Capture the cell that displays the provided text and extract its (X, Y) central coordinate. 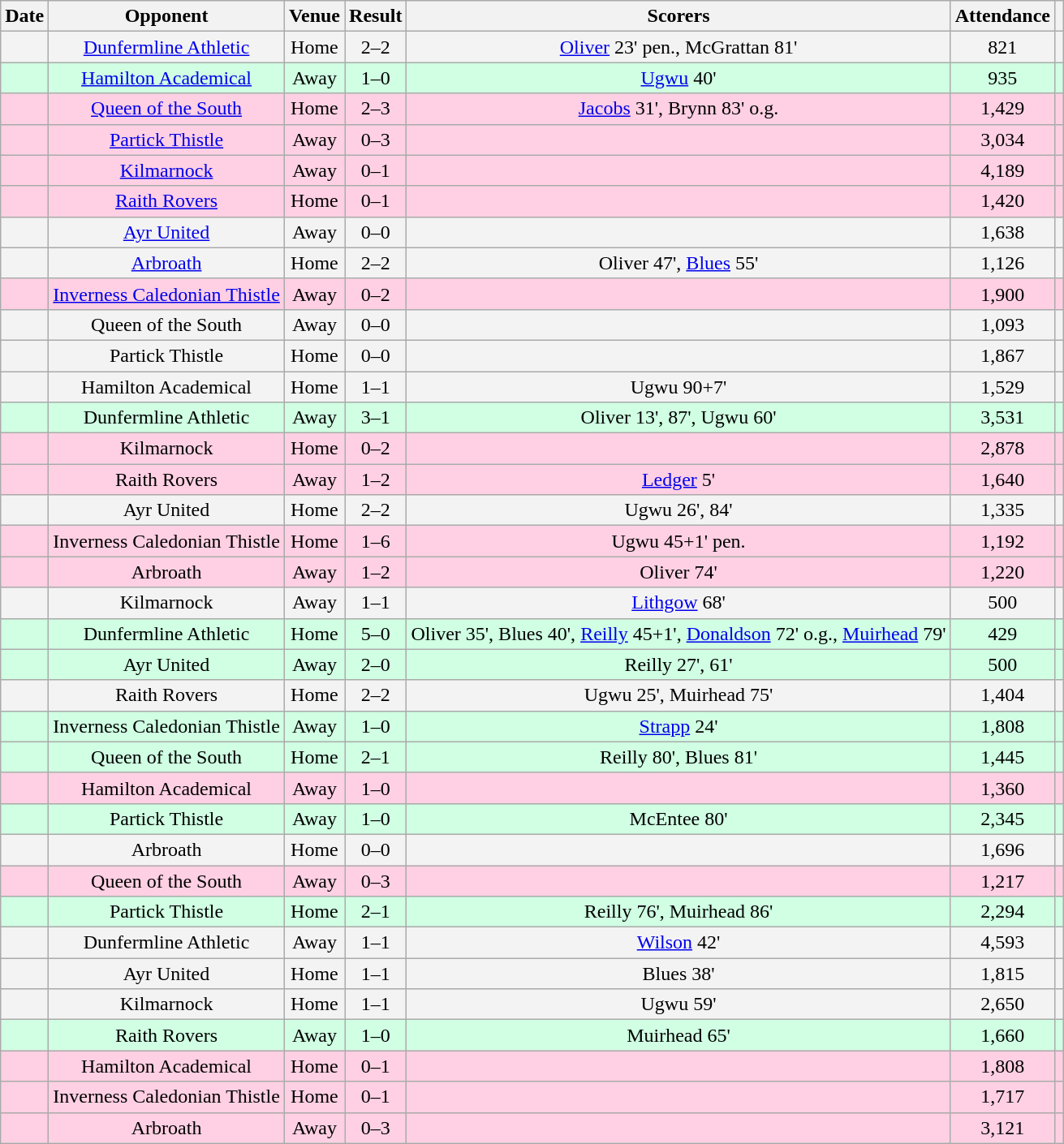
Result (376, 16)
4,189 (1002, 170)
Oliver 23' pen., McGrattan 81' (678, 47)
Attendance (1002, 16)
3,531 (1002, 418)
1,696 (1002, 849)
1,404 (1002, 695)
2,878 (1002, 449)
Ugwu 26', 84' (678, 510)
Ugwu 40' (678, 78)
3,121 (1002, 1128)
1,660 (1002, 1035)
2,345 (1002, 819)
Scorers (678, 16)
Ugwu 90+7' (678, 387)
Jacobs 31', Brynn 83' o.g. (678, 109)
Reilly 27', 61' (678, 664)
Reilly 80', Blues 81' (678, 757)
4,593 (1002, 943)
5–0 (376, 634)
Venue (314, 16)
1,445 (1002, 757)
Ugwu 59' (678, 1004)
821 (1002, 47)
1,420 (1002, 201)
Opponent (167, 16)
2–3 (376, 109)
2–0 (376, 664)
1,867 (1002, 355)
1,360 (1002, 788)
3–1 (376, 418)
1,335 (1002, 510)
1–6 (376, 541)
1,529 (1002, 387)
Ugwu 45+1' pen. (678, 541)
1,217 (1002, 880)
Oliver 74' (678, 572)
Blues 38' (678, 974)
Wilson 42' (678, 943)
935 (1002, 78)
Ledger 5' (678, 480)
Lithgow 68' (678, 603)
1,093 (1002, 325)
1,640 (1002, 480)
1,638 (1002, 232)
3,034 (1002, 140)
1,192 (1002, 541)
McEntee 80' (678, 819)
2,650 (1002, 1004)
Date (24, 16)
1,900 (1002, 294)
Ugwu 25', Muirhead 75' (678, 695)
429 (1002, 634)
1,126 (1002, 263)
Strapp 24' (678, 726)
Oliver 47', Blues 55' (678, 263)
1,815 (1002, 974)
1,429 (1002, 109)
2,294 (1002, 912)
1,220 (1002, 572)
1,717 (1002, 1097)
Oliver 35', Blues 40', Reilly 45+1', Donaldson 72' o.g., Muirhead 79' (678, 634)
Reilly 76', Muirhead 86' (678, 912)
Muirhead 65' (678, 1035)
Oliver 13', 87', Ugwu 60' (678, 418)
